Scan for the cell matching the given text and deliver its (x, y) coordinate at center. 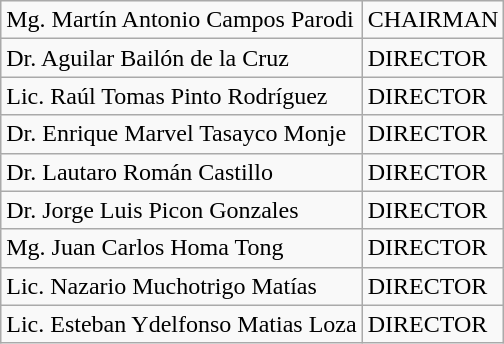
Lic. Raúl Tomas Pinto Rodríguez (182, 96)
Mg. Juan Carlos Homa Tong (182, 248)
Lic. Nazario Muchotrigo Matías (182, 286)
Dr. Jorge Luis Picon Gonzales (182, 210)
Dr. Aguilar Bailón de la Cruz (182, 58)
Dr. Lautaro Román Castillo (182, 172)
Lic. Esteban Ydelfonso Matias Loza (182, 324)
Dr. Enrique Marvel Tasayco Monje (182, 134)
CHAIRMAN (433, 20)
Mg. Martín Antonio Campos Parodi (182, 20)
